Scan for the cell matching the given text and deliver its [x, y] coordinate at center. 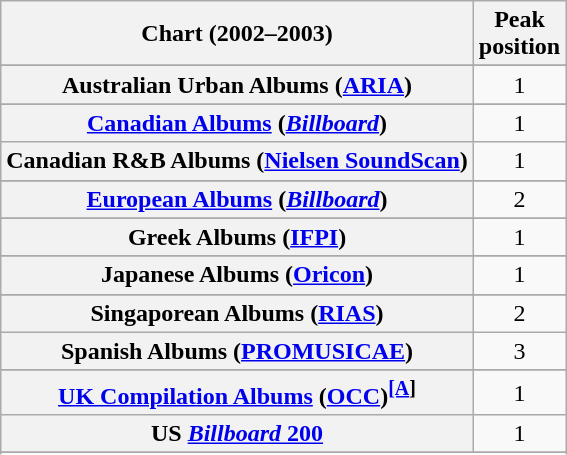
3 [519, 351]
Singaporean Albums (RIAS) [238, 313]
Canadian R&B Albums (Nielsen SoundScan) [238, 161]
European Albums (Billboard) [238, 199]
Peakposition [519, 34]
Chart (2002–2003) [238, 34]
Canadian Albums (Billboard) [238, 123]
Australian Urban Albums (ARIA) [238, 85]
Spanish Albums (PROMUSICAE) [238, 351]
UK Compilation Albums (OCC)[A] [238, 392]
US Billboard 200 [238, 434]
Greek Albums (IFPI) [238, 237]
Japanese Albums (Oricon) [238, 275]
